Provide the (X, Y) coordinate of the cell's center where the given text is located.  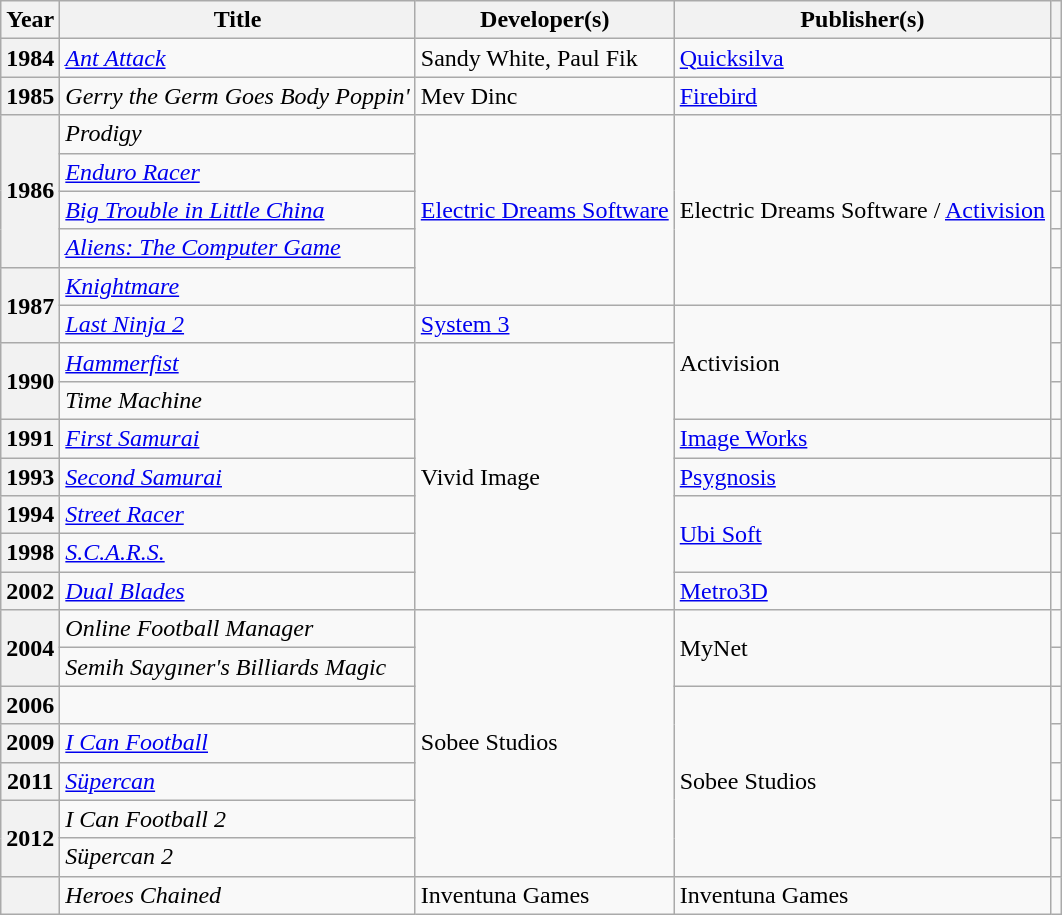
Dual Blades (238, 591)
1985 (30, 96)
Developer(s) (544, 20)
Enduro Racer (238, 172)
1987 (30, 305)
Electric Dreams Software / Activision (862, 210)
Gerry the Germ Goes Body Poppin' (238, 96)
Aliens: The Computer Game (238, 248)
2006 (30, 705)
Metro3D (862, 591)
Time Machine (238, 400)
Semih Saygıner's Billiards Magic (238, 667)
2009 (30, 743)
Ubi Soft (862, 534)
Knightmare (238, 286)
I Can Football 2 (238, 819)
I Can Football (238, 743)
Quicksilva (862, 58)
Hammerfist (238, 362)
1994 (30, 515)
Activision (862, 362)
Sandy White, Paul Fik (544, 58)
2011 (30, 781)
1991 (30, 438)
S.C.A.R.S. (238, 553)
First Samurai (238, 438)
Psygnosis (862, 477)
Street Racer (238, 515)
2002 (30, 591)
2012 (30, 838)
System 3 (544, 324)
MyNet (862, 648)
Last Ninja 2 (238, 324)
Ant Attack (238, 58)
Vivid Image (544, 476)
Süpercan 2 (238, 857)
Online Football Manager (238, 629)
Publisher(s) (862, 20)
Big Trouble in Little China (238, 210)
1998 (30, 553)
Image Works (862, 438)
Title (238, 20)
1986 (30, 191)
1984 (30, 58)
Year (30, 20)
Firebird (862, 96)
Heroes Chained (238, 895)
1990 (30, 381)
Second Samurai (238, 477)
Mev Dinc (544, 96)
2004 (30, 648)
1993 (30, 477)
Electric Dreams Software (544, 210)
Prodigy (238, 134)
Süpercan (238, 781)
